Provide the [X, Y] coordinate of the cell's center where the given text is located.  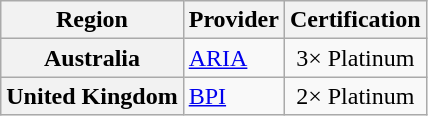
3× Platinum [355, 58]
2× Platinum [355, 96]
United Kingdom [92, 96]
ARIA [234, 58]
Region [92, 20]
Australia [92, 58]
BPI [234, 96]
Provider [234, 20]
Certification [355, 20]
